Extract the [X, Y] coordinate from the center of the cell holding the provided text.  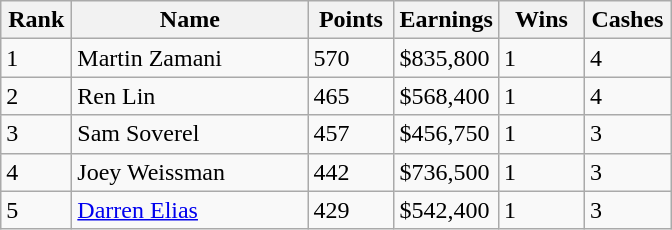
457 [351, 134]
2 [36, 96]
$736,500 [446, 172]
465 [351, 96]
$542,400 [446, 210]
Ren Lin [190, 96]
Joey Weissman [190, 172]
$568,400 [446, 96]
5 [36, 210]
Name [190, 20]
Martin Zamani [190, 58]
Wins [541, 20]
Earnings [446, 20]
$456,750 [446, 134]
Rank [36, 20]
429 [351, 210]
Cashes [627, 20]
$835,800 [446, 58]
570 [351, 58]
442 [351, 172]
Sam Soverel [190, 134]
Darren Elias [190, 210]
Points [351, 20]
